Determine the (X, Y) coordinate at the center of the cell enclosing the given text.  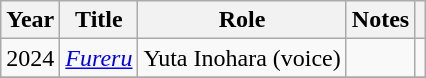
Title (99, 20)
Yuta Inohara (voice) (242, 58)
2024 (30, 58)
Notes (380, 20)
Fureru (99, 58)
Role (242, 20)
Year (30, 20)
